Search for the cell housing the specified text and yield its [x, y] center coordinate. 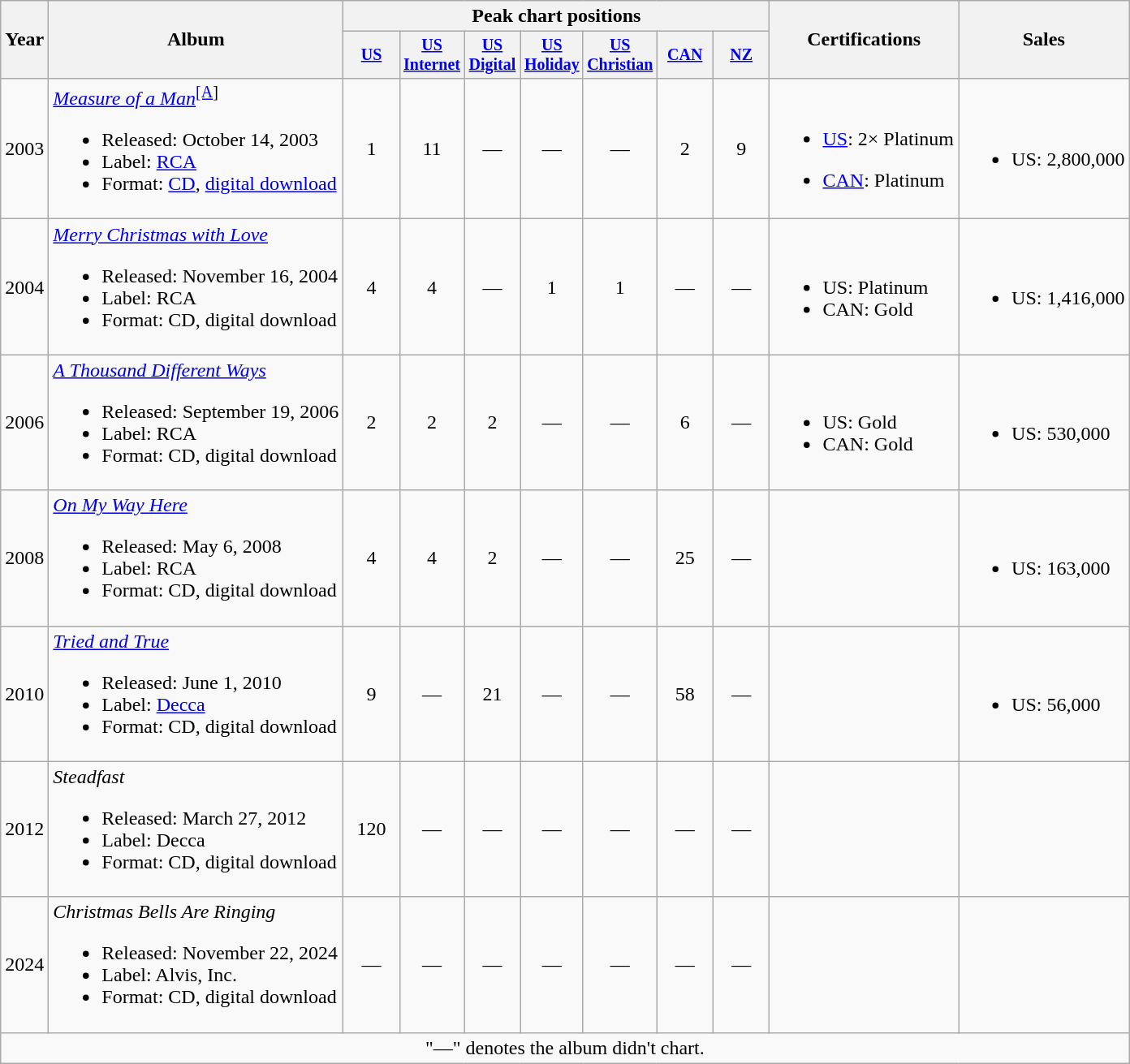
US: 2,800,000 [1044, 149]
2012 [24, 829]
US Internet [432, 55]
SteadfastReleased: March 27, 2012Label: DeccaFormat: CD, digital download [196, 829]
120 [372, 829]
US [372, 55]
CAN [685, 55]
US Holiday [552, 55]
Album [196, 40]
2004 [24, 287]
US Christian [620, 55]
11 [432, 149]
NZ [740, 55]
US Digital [492, 55]
21 [492, 693]
25 [685, 558]
US: 1,416,000 [1044, 287]
6 [685, 422]
A Thousand Different WaysReleased: September 19, 2006Label: RCAFormat: CD, digital download [196, 422]
2010 [24, 693]
Year [24, 40]
Christmas Bells Are RingingReleased: November 22, 2024Label: Alvis, Inc.Format: CD, digital download [196, 964]
On My Way HereReleased: May 6, 2008Label: RCAFormat: CD, digital download [196, 558]
"—" denotes the album didn't chart. [565, 1048]
US: 56,000 [1044, 693]
Peak chart positions [557, 16]
Tried and TrueReleased: June 1, 2010Label: DeccaFormat: CD, digital download [196, 693]
Measure of a Man[A]Released: October 14, 2003Label: RCAFormat: CD, digital download [196, 149]
Sales [1044, 40]
US: PlatinumCAN: Gold [864, 287]
US: 163,000 [1044, 558]
Certifications [864, 40]
58 [685, 693]
2008 [24, 558]
US: GoldCAN: Gold [864, 422]
2024 [24, 964]
2006 [24, 422]
2003 [24, 149]
US: 530,000 [1044, 422]
US: 2× PlatinumCAN: Platinum [864, 149]
Merry Christmas with LoveReleased: November 16, 2004Label: RCAFormat: CD, digital download [196, 287]
